Return [X, Y] of the center of cell containing provided text 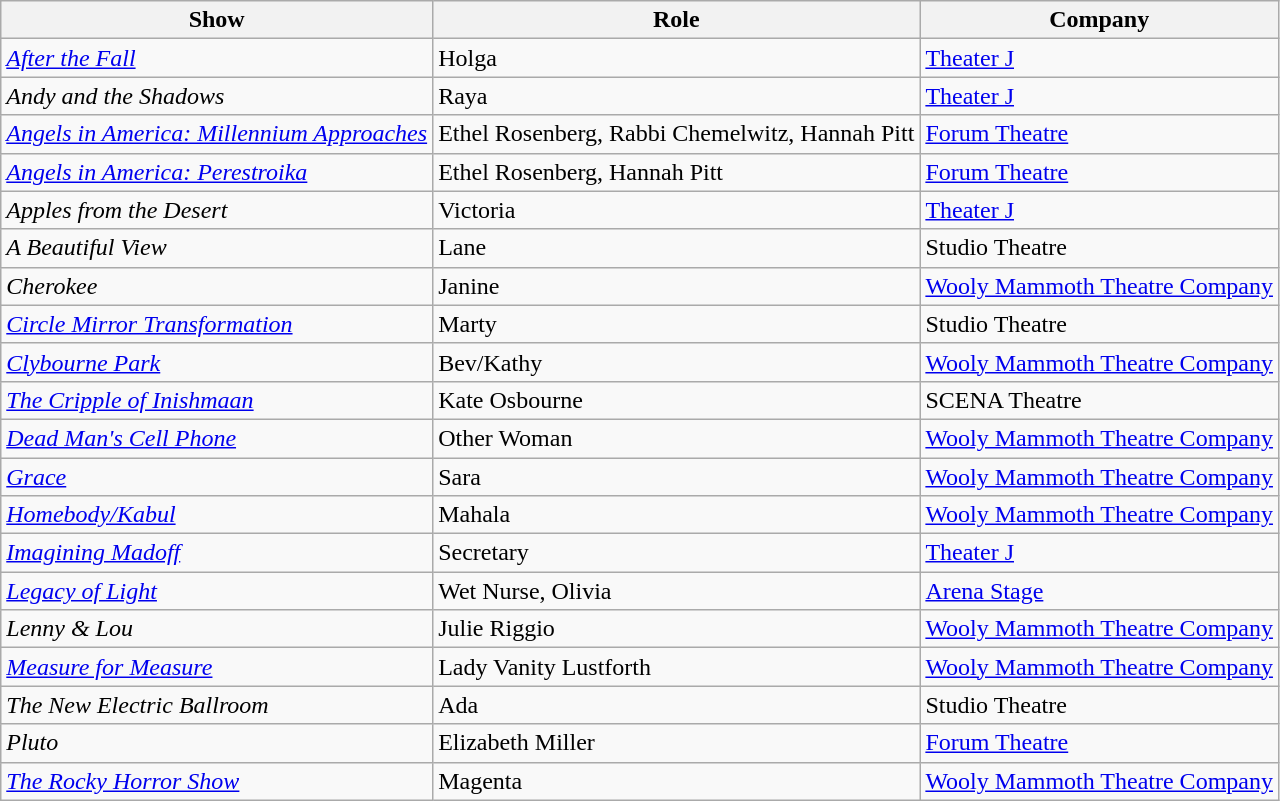
Victoria [676, 210]
Apples from the Desert [217, 210]
Wet Nurse, Olivia [676, 591]
Lady Vanity Lustforth [676, 667]
Dead Man's Cell Phone [217, 438]
Ada [676, 705]
Kate Osbourne [676, 400]
Holga [676, 58]
Grace [217, 477]
Show [217, 20]
Lenny & Lou [217, 629]
Julie Riggio [676, 629]
Andy and the Shadows [217, 96]
Angels in America: Millennium Approaches [217, 134]
Elizabeth Miller [676, 743]
After the Fall [217, 58]
Lane [676, 248]
Arena Stage [1100, 591]
Raya [676, 96]
Mahala [676, 515]
Cherokee [217, 286]
The Rocky Horror Show [217, 781]
Other Woman [676, 438]
Bev/Kathy [676, 362]
The New Electric Ballroom [217, 705]
Magenta [676, 781]
Secretary [676, 553]
The Cripple of Inishmaan [217, 400]
Imagining Madoff [217, 553]
Role [676, 20]
SCENA Theatre [1100, 400]
Homebody/Kabul [217, 515]
Measure for Measure [217, 667]
Clybourne Park [217, 362]
Ethel Rosenberg, Rabbi Chemelwitz, Hannah Pitt [676, 134]
A Beautiful View [217, 248]
Sara [676, 477]
Janine [676, 286]
Pluto [217, 743]
Ethel Rosenberg, Hannah Pitt [676, 172]
Marty [676, 324]
Angels in America: Perestroika [217, 172]
Legacy of Light [217, 591]
Circle Mirror Transformation [217, 324]
Company [1100, 20]
